Locate the cell with the specified text and output its (x, y) center coordinate. 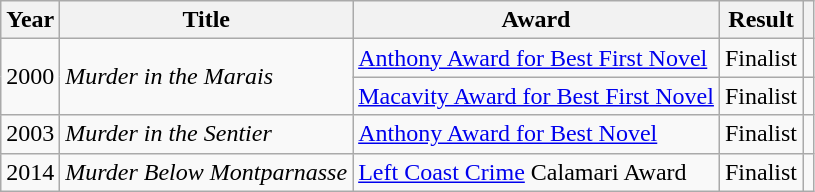
2014 (30, 172)
2000 (30, 77)
Murder in the Sentier (206, 134)
2003 (30, 134)
Anthony Award for Best Novel (536, 134)
Year (30, 20)
Anthony Award for Best First Novel (536, 58)
Left Coast Crime Calamari Award (536, 172)
Title (206, 20)
Macavity Award for Best First Novel (536, 96)
Award (536, 20)
Murder Below Montparnasse (206, 172)
Result (760, 20)
Murder in the Marais (206, 77)
